Output the (x, y) coordinate of the center of the cell containing the given text.  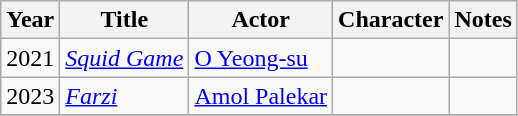
Amol Palekar (261, 96)
2021 (30, 58)
O Yeong-su (261, 58)
Character (391, 20)
Year (30, 20)
Farzi (124, 96)
Squid Game (124, 58)
Title (124, 20)
2023 (30, 96)
Notes (483, 20)
Actor (261, 20)
